Provide the (x, y) coordinate of the cell's center where the given text is located.  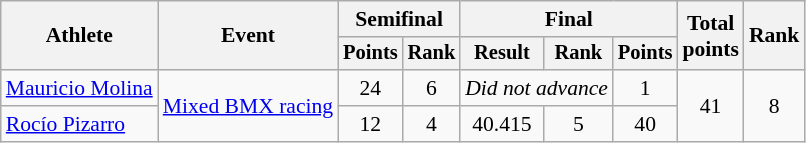
5 (578, 124)
Mixed BMX racing (248, 106)
Result (502, 54)
6 (432, 88)
Final (568, 19)
Totalpoints (710, 36)
4 (432, 124)
Mauricio Molina (80, 88)
8 (774, 106)
Rocío Pizarro (80, 124)
41 (710, 106)
Semifinal (399, 19)
1 (645, 88)
Event (248, 36)
12 (370, 124)
Did not advance (536, 88)
40 (645, 124)
Athlete (80, 36)
24 (370, 88)
40.415 (502, 124)
